Identify which cell holds the provided text, then report its [x, y] central coordinate. 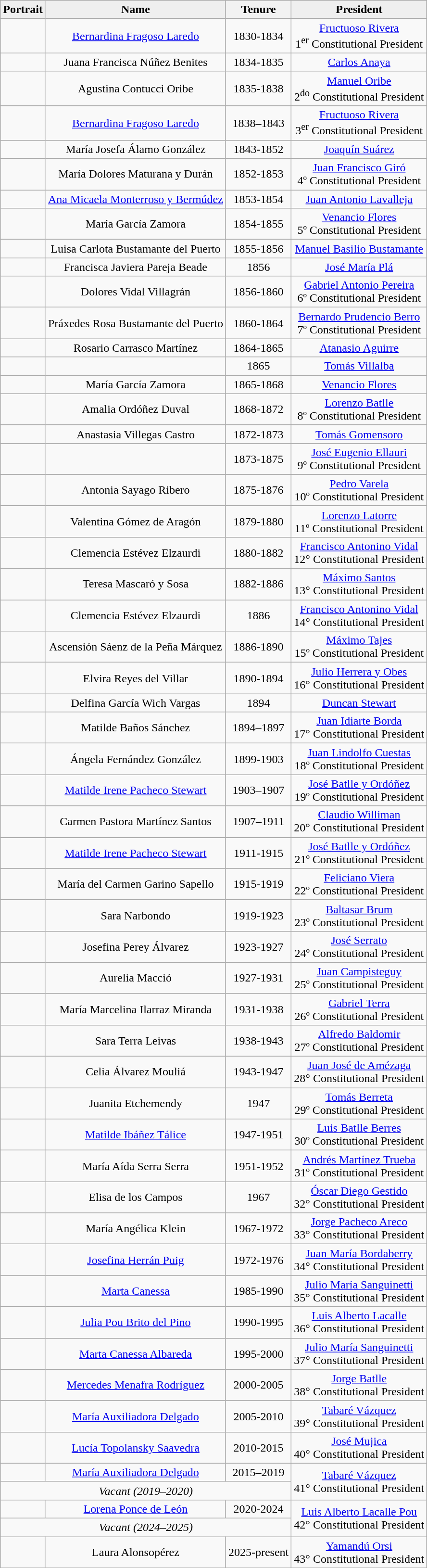
1927-1931 [258, 978]
2005-2010 [258, 1416]
1875-1876 [258, 490]
José Mujica40° Constitutional President [359, 1447]
María del Carmen Garino Sapello [136, 884]
Juan Lindolfo Cuestas18º Constitutional President [359, 759]
María Dolores Maturana y Durán [136, 174]
1894–1897 [258, 727]
Marta Canessa Albareda [136, 1354]
Aurelia Macció [136, 978]
1972-1976 [258, 1260]
Juan Antonio Lavalleja [359, 199]
Elisa de los Campos [136, 1197]
2015–2019 [258, 1472]
Name [136, 10]
1882-1886 [258, 584]
Alfredo Baldomir27º Constitutional President [359, 1041]
Fructuoso Rivera1er Constitutional President [359, 36]
2000-2005 [258, 1385]
1856 [258, 267]
Máximo Santos13° Constitutional President [359, 584]
Julio María Sanguinetti37° Constitutional President [359, 1354]
Antonia Sayago Ribero [136, 490]
Sara Terra Leivas [136, 1041]
1923-1927 [258, 947]
Carlos Anaya [359, 62]
1894 [258, 703]
José Batlle y Ordóñez21º Constitutional President [359, 853]
1880-1882 [258, 553]
1856-1860 [258, 292]
1879-1880 [258, 522]
1864-1865 [258, 348]
Ascensión Sáenz de la Peña Márquez [136, 647]
Andrés Martínez Trueba31º Constitutional President [359, 1166]
1947 [258, 1104]
Máximo Tajes15º Constitutional President [359, 647]
1938-1943 [258, 1041]
Anastasia Villegas Castro [136, 434]
Julio Herrera y Obes16° Constitutional President [359, 678]
1855-1856 [258, 249]
2025-present [258, 1552]
Gabriel Terra26º Constitutional President [359, 1009]
Francisco Antonino Vidal14° Constitutional President [359, 616]
1947-1951 [258, 1135]
Atanasio Aguirre [359, 348]
1951-1952 [258, 1166]
Tomás Villalba [359, 366]
Juan José de Amézaga28° Constitutional President [359, 1072]
Valentina Gómez de Aragón [136, 522]
Josefina Herrán Puig [136, 1260]
Lorenzo Batlle8º Constitutional President [359, 409]
1903–1907 [258, 790]
1835-1838 [258, 89]
Carmen Pastora Martínez Santos [136, 822]
1967-1972 [258, 1229]
Teresa Mascaró y Sosa [136, 584]
Venancio Flores [359, 384]
Matilde Baños Sánchez [136, 727]
Delfina García Wich Vargas [136, 703]
José Serrato24º Constitutional President [359, 947]
1907–1911 [258, 822]
Juana Francisca Núñez Benites [136, 62]
Claudio Williman20° Constitutional President [359, 822]
Tabaré Vázquez41° Constitutional President [359, 1481]
José María Plá [359, 267]
1995-2000 [258, 1354]
Jorge Batlle38° Constitutional President [359, 1385]
Duncan Stewart [359, 703]
Óscar Diego Gestido32° Constitutional President [359, 1197]
1853-1854 [258, 199]
1843-1852 [258, 150]
1886 [258, 616]
Manuel Basilio Bustamante [359, 249]
1872-1873 [258, 434]
Sara Narbondo [136, 915]
Juan Idiarte Borda17° Constitutional President [359, 727]
President [359, 10]
Ana Micaela Monterroso y Bermúdez [136, 199]
José Batlle y Ordóñez19º Constitutional President [359, 790]
1899-1903 [258, 759]
Celia Álvarez Mouliá [136, 1072]
1990-1995 [258, 1322]
1915-1919 [258, 884]
Venancio Flores5º Constitutional President [359, 224]
Jorge Pacheco Areco33° Constitutional President [359, 1229]
María Angélica Klein [136, 1229]
Tomás Gomensoro [359, 434]
Rosario Carrasco Martínez [136, 348]
Dolores Vidal Villagrán [136, 292]
Marta Canessa [136, 1291]
Lorenzo Latorre11º Constitutional President [359, 522]
Amalia Ordóñez Duval [136, 409]
María Josefa Álamo González [136, 150]
1919-1923 [258, 915]
Pedro Varela10º Constitutional President [359, 490]
Mercedes Menafra Rodríguez [136, 1385]
Yamandú Orsi43° Constitutional President [359, 1552]
Vacant (2019–2020) [146, 1491]
2020-2024 [258, 1509]
María Aída Serra Serra [136, 1166]
Tabaré Vázquez39° Constitutional President [359, 1416]
2010-2015 [258, 1447]
Laura Alonsopérez [136, 1552]
Juan Francisco Giró4º Constitutional President [359, 174]
Gabriel Antonio Pereira6º Constitutional President [359, 292]
Josefina Perey Álvarez [136, 947]
Luis Alberto Lacalle36° Constitutional President [359, 1322]
Julio María Sanguinetti35° Constitutional President [359, 1291]
1830-1834 [258, 36]
1931-1938 [258, 1009]
Matilde Ibáñez Tálice [136, 1135]
Joaquín Suárez [359, 150]
1838–1843 [258, 123]
Juan María Bordaberry34° Constitutional President [359, 1260]
1873-1875 [258, 459]
Lucía Topolansky Saavedra [136, 1447]
María Marcelina Ilarraz Miranda [136, 1009]
1943-1947 [258, 1072]
Luisa Carlota Bustamante del Puerto [136, 249]
Bernardo Prudencio Berro7º Constitutional President [359, 323]
Manuel Oribe2do Constitutional President [359, 89]
1854-1855 [258, 224]
Fructuoso Rivera3er Constitutional President [359, 123]
Agustina Contucci Oribe [136, 89]
Juan Campisteguy25º Constitutional President [359, 978]
Lorena Ponce de León [136, 1509]
Julia Pou Brito del Pino [136, 1322]
Vacant (2024–2025) [146, 1528]
Práxedes Rosa Bustamante del Puerto [136, 323]
Tenure [258, 10]
1985-1990 [258, 1291]
1890-1894 [258, 678]
Ángela Fernández González [136, 759]
Luis Alberto Lacalle Pou42° Constitutional President [359, 1518]
Juanita Etchemendy [136, 1104]
Elvira Reyes del Villar [136, 678]
1911-1915 [258, 853]
1865-1868 [258, 384]
1852-1853 [258, 174]
José Eugenio Ellauri9º Constitutional President [359, 459]
Francisco Antonino Vidal12° Constitutional President [359, 553]
Baltasar Brum23º Constitutional President [359, 915]
1967 [258, 1197]
Portrait [23, 10]
1860-1864 [258, 323]
Feliciano Viera22º Constitutional President [359, 884]
1865 [258, 366]
Tomás Berreta29º Constitutional President [359, 1104]
1886-1890 [258, 647]
Francisca Javiera Pareja Beade [136, 267]
1868-1872 [258, 409]
Luis Batlle Berres30º Constitutional President [359, 1135]
1834-1835 [258, 62]
